Locate the cell with the specified text and output its [x, y] center coordinate. 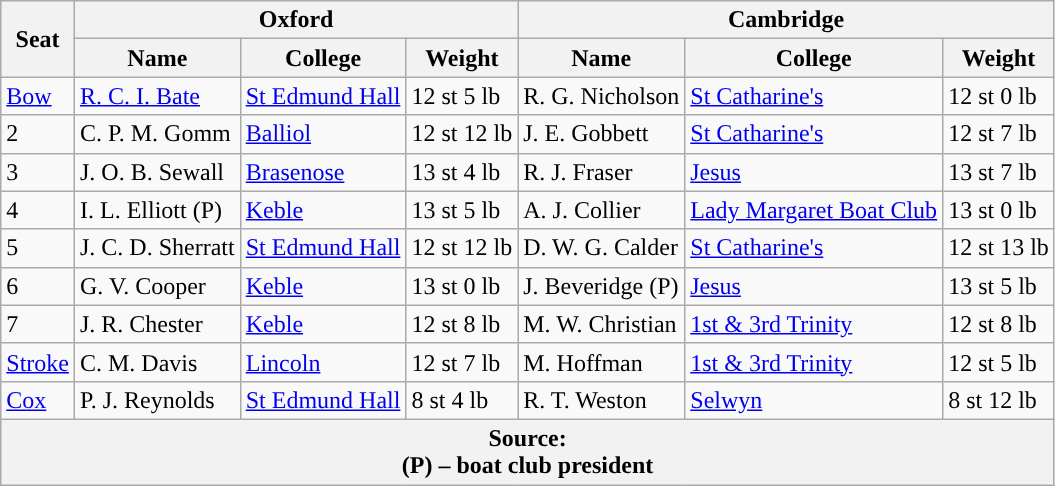
M. W. Christian [602, 324]
J. O. B. Sewall [157, 172]
J. R. Chester [157, 324]
G. V. Cooper [157, 286]
Seat [38, 39]
12 st 0 lb [999, 96]
13 st 7 lb [999, 172]
13 st 4 lb [462, 172]
5 [38, 248]
8 st 4 lb [462, 400]
R. T. Weston [602, 400]
Cambridge [786, 20]
Lady Margaret Boat Club [814, 210]
R. C. I. Bate [157, 96]
2 [38, 134]
12 st 13 lb [999, 248]
Balliol [323, 134]
Brasenose [323, 172]
R. J. Fraser [602, 172]
D. W. G. Calder [602, 248]
Selwyn [814, 400]
C. M. Davis [157, 362]
Bow [38, 96]
6 [38, 286]
I. L. Elliott (P) [157, 210]
Source:(P) – boat club president [528, 452]
7 [38, 324]
J. Beveridge (P) [602, 286]
P. J. Reynolds [157, 400]
3 [38, 172]
A. J. Collier [602, 210]
R. G. Nicholson [602, 96]
Lincoln [323, 362]
J. E. Gobbett [602, 134]
J. C. D. Sherratt [157, 248]
4 [38, 210]
Cox [38, 400]
8 st 12 lb [999, 400]
Stroke [38, 362]
Oxford [296, 20]
M. Hoffman [602, 362]
C. P. M. Gomm [157, 134]
